Identify which cell holds the provided text, then report its (X, Y) central coordinate. 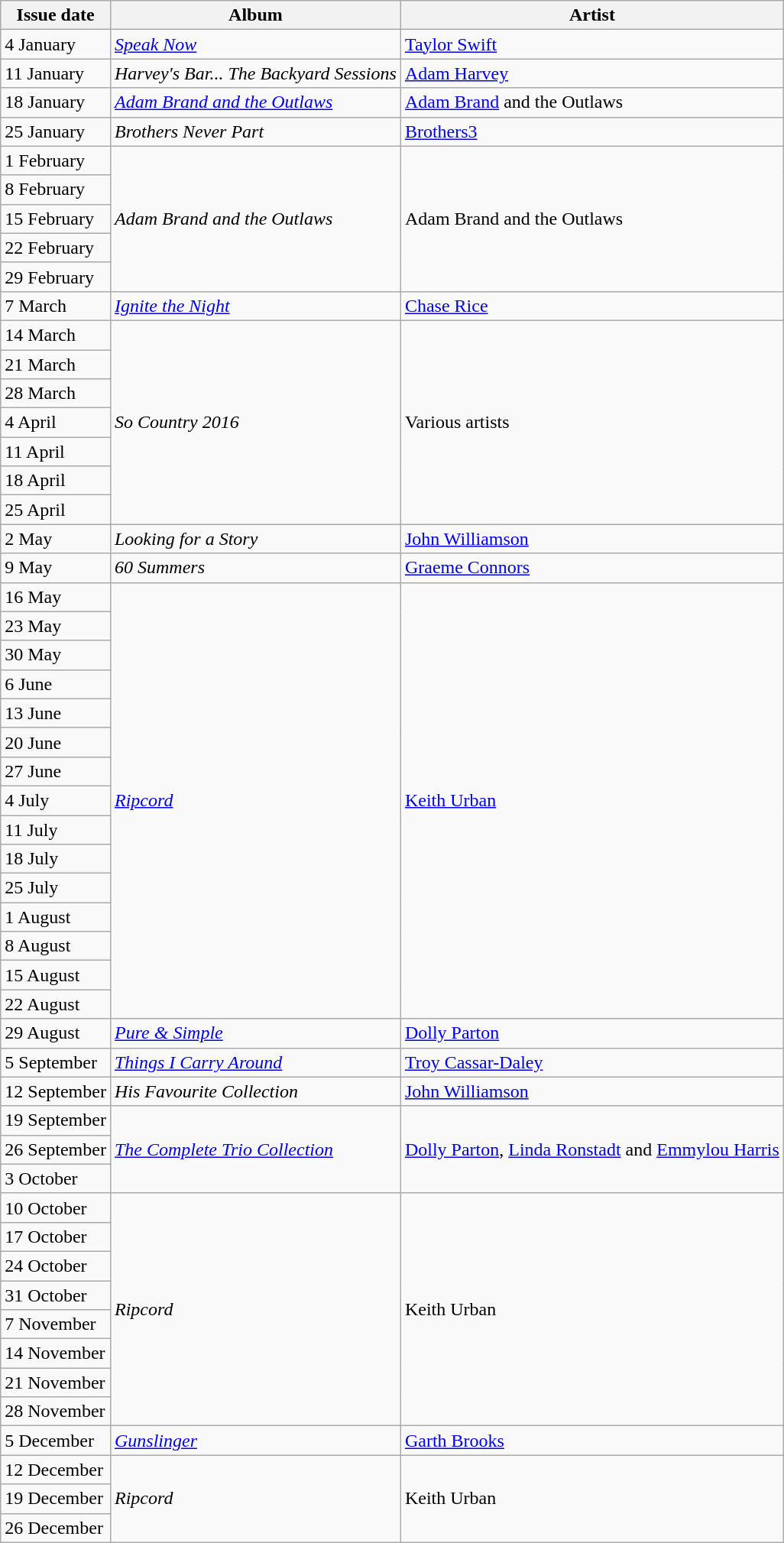
5 December (56, 1441)
14 March (56, 335)
30 May (56, 655)
4 January (56, 44)
16 May (56, 597)
11 January (56, 73)
18 July (56, 859)
18 January (56, 102)
21 March (56, 365)
27 June (56, 771)
11 July (56, 829)
5 September (56, 1062)
Taylor Swift (591, 44)
14 November (56, 1353)
Ignite the Night (255, 306)
Dolly Parton, Linda Ronstadt and Emmylou Harris (591, 1149)
Chase Rice (591, 306)
60 Summers (255, 568)
Various artists (591, 422)
1 August (56, 917)
31 October (56, 1295)
6 June (56, 684)
1 February (56, 160)
26 September (56, 1149)
Adam Harvey (591, 73)
15 August (56, 975)
12 December (56, 1470)
Artist (591, 15)
12 September (56, 1091)
Album (255, 15)
Dolly Parton (591, 1033)
18 April (56, 481)
8 August (56, 946)
29 February (56, 277)
2 May (56, 539)
10 October (56, 1207)
Things I Carry Around (255, 1062)
7 November (56, 1324)
Looking for a Story (255, 539)
20 June (56, 742)
9 May (56, 568)
Harvey's Bar... The Backyard Sessions (255, 73)
24 October (56, 1266)
7 March (56, 306)
28 November (56, 1412)
Pure & Simple (255, 1033)
11 April (56, 452)
23 May (56, 626)
25 April (56, 510)
17 October (56, 1237)
29 August (56, 1033)
4 April (56, 423)
4 July (56, 800)
13 June (56, 713)
Brothers Never Part (255, 131)
28 March (56, 394)
15 February (56, 219)
25 July (56, 888)
Troy Cassar-Daley (591, 1062)
3 October (56, 1178)
So Country 2016 (255, 422)
Speak Now (255, 44)
19 September (56, 1120)
21 November (56, 1383)
The Complete Trio Collection (255, 1149)
8 February (56, 190)
26 December (56, 1528)
Brothers3 (591, 131)
Issue date (56, 15)
25 January (56, 131)
Garth Brooks (591, 1441)
22 February (56, 248)
His Favourite Collection (255, 1091)
22 August (56, 1004)
Graeme Connors (591, 568)
19 December (56, 1499)
Gunslinger (255, 1441)
